Scan for the cell matching the given text and deliver its (x, y) coordinate at center. 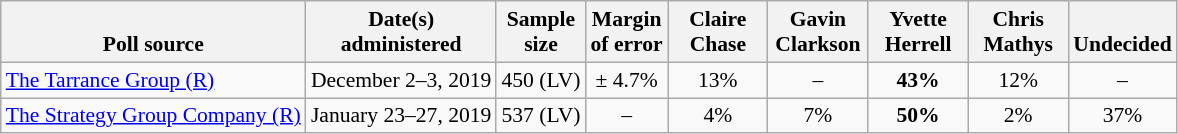
December 2–3, 2019 (402, 80)
GavinClarkson (818, 32)
537 (LV) (540, 116)
Marginof error (627, 32)
4% (718, 116)
ClaireChase (718, 32)
± 4.7% (627, 80)
Samplesize (540, 32)
The Tarrance Group (R) (154, 80)
Date(s)administered (402, 32)
50% (918, 116)
YvetteHerrell (918, 32)
43% (918, 80)
Poll source (154, 32)
12% (1018, 80)
450 (LV) (540, 80)
ChrisMathys (1018, 32)
13% (718, 80)
7% (818, 116)
The Strategy Group Company (R) (154, 116)
37% (1122, 116)
2% (1018, 116)
January 23–27, 2019 (402, 116)
Undecided (1122, 32)
